Locate the cell with the specified text and output its [x, y] center coordinate. 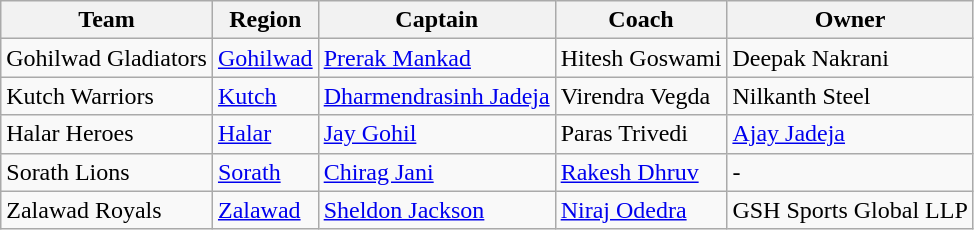
Sheldon Jackson [436, 210]
Gohilwad Gladiators [107, 58]
Coach [641, 20]
Deepak Nakrani [850, 58]
Halar [265, 134]
Prerak Mankad [436, 58]
Jay Gohil [436, 134]
Halar Heroes [107, 134]
Rakesh Dhruv [641, 172]
Gohilwad [265, 58]
Dharmendrasinh Jadeja [436, 96]
GSH Sports Global LLP [850, 210]
Nilkanth Steel [850, 96]
Team [107, 20]
Owner [850, 20]
Zalawad [265, 210]
Ajay Jadeja [850, 134]
Kutch [265, 96]
Sorath [265, 172]
- [850, 172]
Hitesh Goswami [641, 58]
Niraj Odedra [641, 210]
Region [265, 20]
Sorath Lions [107, 172]
Chirag Jani [436, 172]
Virendra Vegda [641, 96]
Captain [436, 20]
Kutch Warriors [107, 96]
Zalawad Royals [107, 210]
Paras Trivedi [641, 134]
